Provide the (X, Y) coordinate of the cell's center where the given text is located.  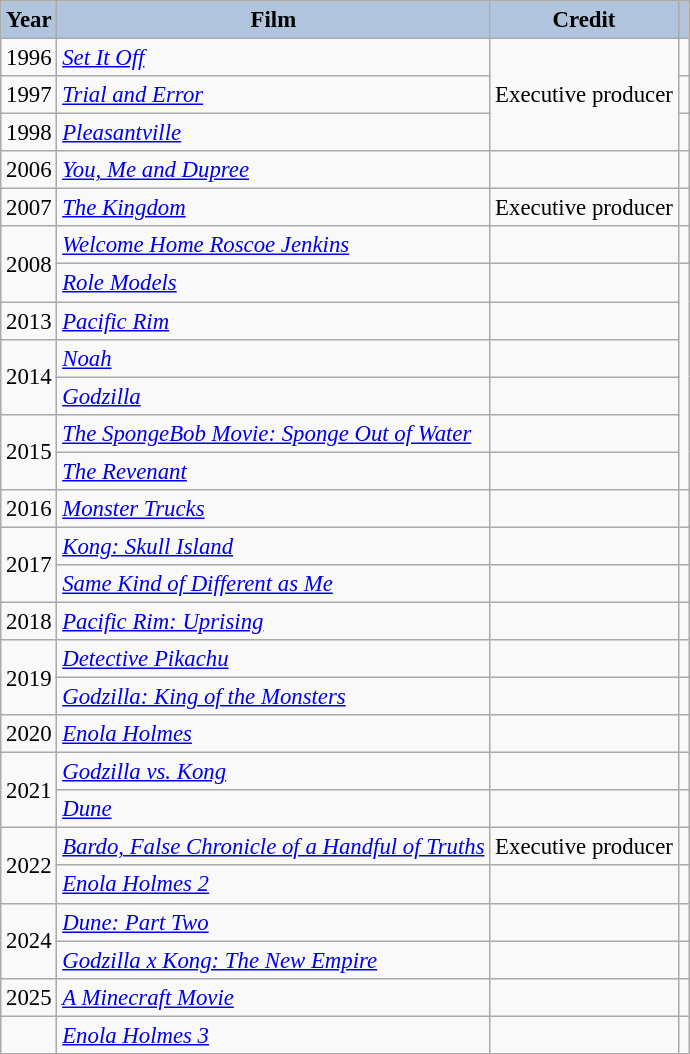
2022 (29, 866)
Godzilla: King of the Monsters (274, 697)
The SpongeBob Movie: Sponge Out of Water (274, 433)
2019 (29, 678)
2025 (29, 997)
2017 (29, 564)
2020 (29, 734)
Credit (584, 20)
Bardo, False Chronicle of a Handful of Truths (274, 847)
Dune (274, 809)
2007 (29, 208)
Pleasantville (274, 133)
Film (274, 20)
Enola Holmes 3 (274, 1035)
The Revenant (274, 471)
The Kingdom (274, 208)
Dune: Part Two (274, 922)
Detective Pikachu (274, 659)
2021 (29, 790)
Same Kind of Different as Me (274, 584)
2006 (29, 170)
2008 (29, 264)
2013 (29, 321)
Godzilla (274, 396)
Role Models (274, 283)
1998 (29, 133)
Year (29, 20)
Welcome Home Roscoe Jenkins (274, 245)
Godzilla x Kong: The New Empire (274, 960)
2016 (29, 509)
Enola Holmes (274, 734)
Kong: Skull Island (274, 546)
Godzilla vs. Kong (274, 772)
2024 (29, 940)
Monster Trucks (274, 509)
2015 (29, 452)
Trial and Error (274, 95)
Enola Holmes 2 (274, 885)
Pacific Rim (274, 321)
Noah (274, 358)
Pacific Rim: Uprising (274, 621)
2014 (29, 376)
A Minecraft Movie (274, 997)
Set It Off (274, 58)
1996 (29, 58)
1997 (29, 95)
You, Me and Dupree (274, 170)
2018 (29, 621)
